Search for the cell housing the specified text and yield its (X, Y) center coordinate. 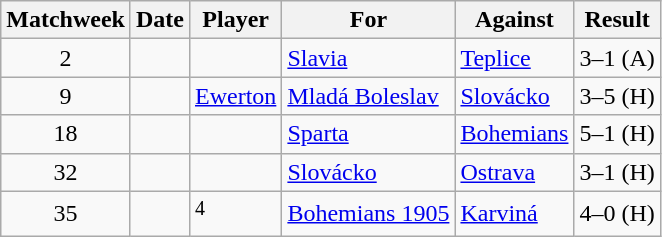
Date (160, 20)
Sparta (368, 134)
3–5 (H) (617, 96)
18 (66, 134)
Ostrava (514, 172)
4 (235, 214)
Slavia (368, 58)
3–1 (A) (617, 58)
Teplice (514, 58)
Player (235, 20)
Against (514, 20)
Mladá Boleslav (368, 96)
3–1 (H) (617, 172)
2 (66, 58)
Bohemians (514, 134)
9 (66, 96)
For (368, 20)
Bohemians 1905 (368, 214)
32 (66, 172)
35 (66, 214)
5–1 (H) (617, 134)
4–0 (H) (617, 214)
Karviná (514, 214)
Result (617, 20)
Matchweek (66, 20)
Ewerton (235, 96)
